Locate the cell with the specified text and output its [X, Y] center coordinate. 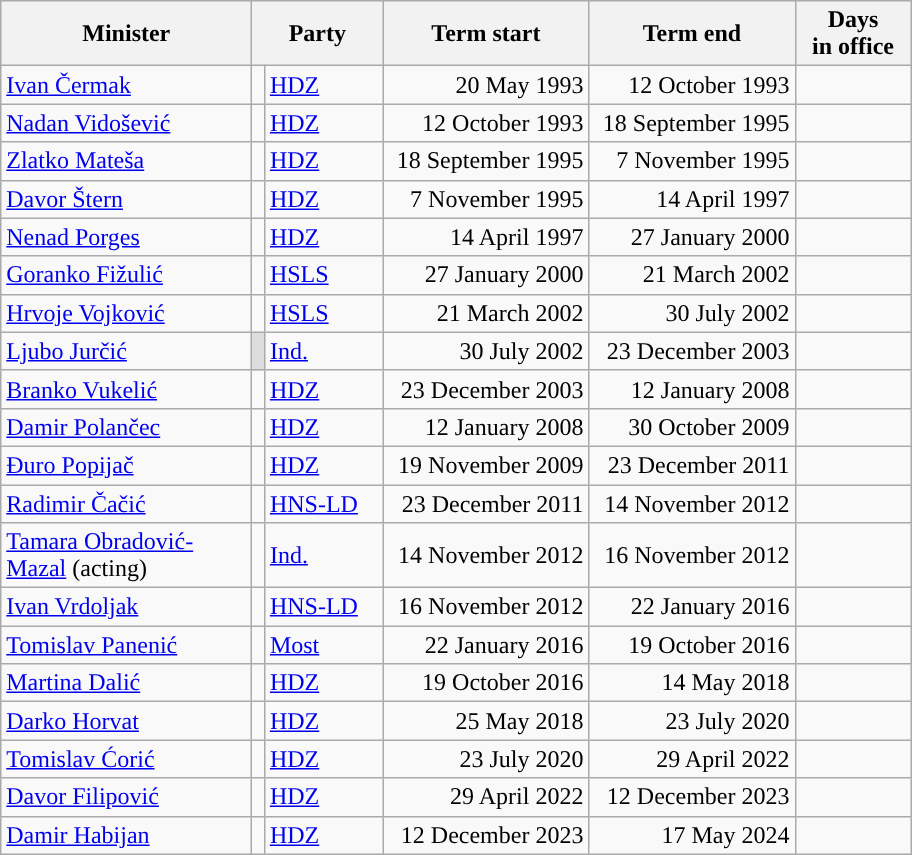
25 May 2018 [486, 721]
Tomislav Ćorić [126, 759]
19 November 2009 [486, 465]
Days in office [853, 34]
Term start [486, 34]
Nenad Porges [126, 237]
Tomislav Panenić [126, 645]
17 May 2024 [692, 835]
Damir Polančec [126, 427]
Đuro Popijač [126, 465]
Most [323, 645]
Zlatko Mateša [126, 161]
Party [318, 34]
Ljubo Jurčić [126, 351]
Davor Filipović [126, 797]
Davor Štern [126, 199]
Ivan Vrdoljak [126, 607]
Martina Dalić [126, 683]
Term end [692, 34]
Tamara Obradović-Mazal (acting) [126, 556]
20 May 1993 [486, 85]
Hrvoje Vojković [126, 313]
14 May 2018 [692, 683]
Radimir Čačić [126, 503]
Branko Vukelić [126, 389]
Ivan Čermak [126, 85]
30 October 2009 [692, 427]
Nadan Vidošević [126, 123]
Goranko Fižulić [126, 275]
Damir Habijan [126, 835]
Darko Horvat [126, 721]
Minister [126, 34]
